For the text-containing cell, return its midpoint in (x, y) coordinate format. 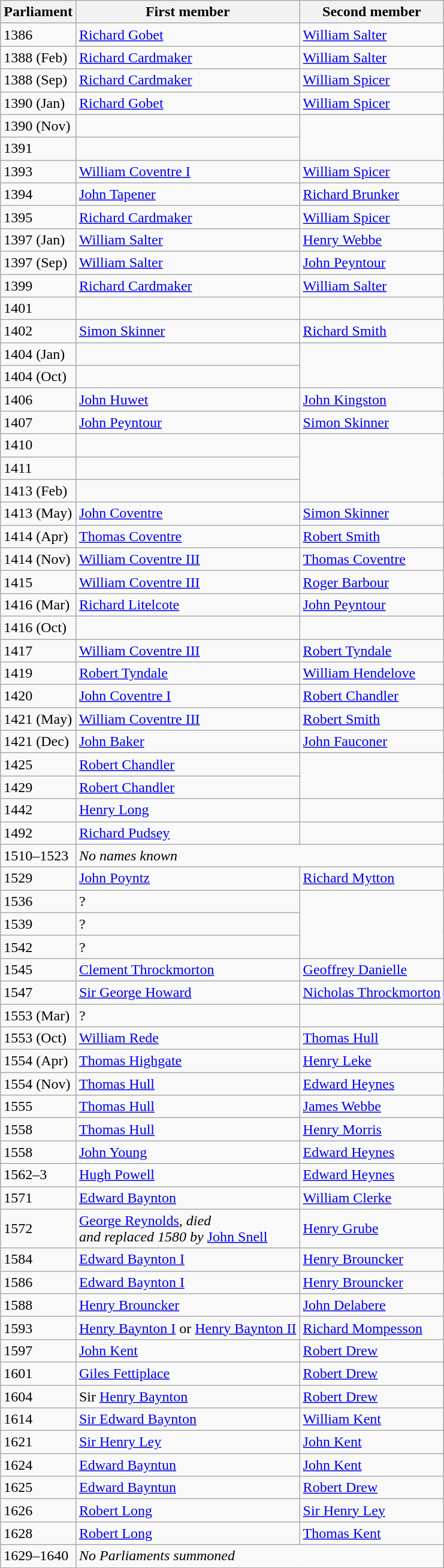
1425 (38, 765)
Thomas Kent (371, 1533)
1419 (38, 673)
1625 (38, 1488)
1588 (38, 1305)
1510–1523 (38, 856)
Sir George Howard (188, 992)
Henry Leke (371, 1061)
1604 (38, 1397)
1395 (38, 217)
1416 (Mar) (38, 605)
Richard Smith (371, 331)
1420 (38, 696)
George Reynolds, died and replaced 1580 by John Snell (188, 1228)
William Kent (371, 1419)
William Coventre I (188, 171)
1614 (38, 1419)
1597 (38, 1351)
John Coventre (188, 513)
1413 (Feb) (38, 491)
1417 (38, 650)
1391 (38, 149)
Henry Long (188, 810)
1624 (38, 1465)
1414 (Apr) (38, 536)
1572 (38, 1228)
Parliament (38, 12)
1411 (38, 468)
1406 (38, 400)
1628 (38, 1533)
Henry Webbe (371, 240)
1404 (Jan) (38, 354)
1545 (38, 969)
1413 (May) (38, 513)
1555 (38, 1107)
Richard Litelcote (188, 605)
Giles Fettiplace (188, 1373)
1390 (Jan) (38, 103)
1586 (38, 1282)
1407 (38, 422)
Nicholas Throckmorton (371, 992)
1629–1640 (38, 1556)
1621 (38, 1442)
1492 (38, 833)
1397 (Jan) (38, 240)
Richard Mytton (371, 878)
1401 (38, 309)
John Tapener (188, 194)
1553 (Oct) (38, 1038)
Edward Baynton (188, 1198)
1414 (Nov) (38, 559)
1536 (38, 901)
James Webbe (371, 1107)
William Clerke (371, 1198)
1553 (Mar) (38, 1016)
1390 (Nov) (38, 126)
1394 (38, 194)
1554 (Apr) (38, 1061)
1547 (38, 992)
John Young (188, 1152)
1388 (Sep) (38, 80)
Richard Mompesson (371, 1328)
Henry Baynton I or Henry Baynton II (188, 1328)
Hugh Powell (188, 1175)
1554 (Nov) (38, 1084)
1397 (Sep) (38, 262)
Henry Grube (371, 1228)
Richard Brunker (371, 194)
1626 (38, 1510)
1402 (38, 331)
First member (188, 12)
1584 (38, 1259)
1421 (Dec) (38, 742)
Second member (371, 12)
1529 (38, 878)
1442 (38, 810)
1562–3 (38, 1175)
Thomas Highgate (188, 1061)
No names known (259, 856)
William Rede (188, 1038)
1399 (38, 286)
1421 (May) (38, 719)
1539 (38, 924)
1388 (Feb) (38, 58)
Henry Morris (371, 1129)
John Baker (188, 742)
Roger Barbour (371, 582)
1415 (38, 582)
1601 (38, 1373)
1416 (Oct) (38, 627)
Sir Henry Baynton (188, 1397)
John Fauconer (371, 742)
1386 (38, 35)
1542 (38, 947)
William Hendelove (371, 673)
1571 (38, 1198)
1593 (38, 1328)
John Poyntz (188, 878)
John Kingston (371, 400)
Clement Throckmorton (188, 969)
Richard Pudsey (188, 833)
Sir Edward Baynton (188, 1419)
1393 (38, 171)
Geoffrey Danielle (371, 969)
John Huwet (188, 400)
No Parliaments summoned (259, 1556)
1410 (38, 445)
1429 (38, 787)
John Delabere (371, 1305)
John Coventre I (188, 696)
1404 (Oct) (38, 377)
